Identify which cell holds the provided text, then report its (x, y) central coordinate. 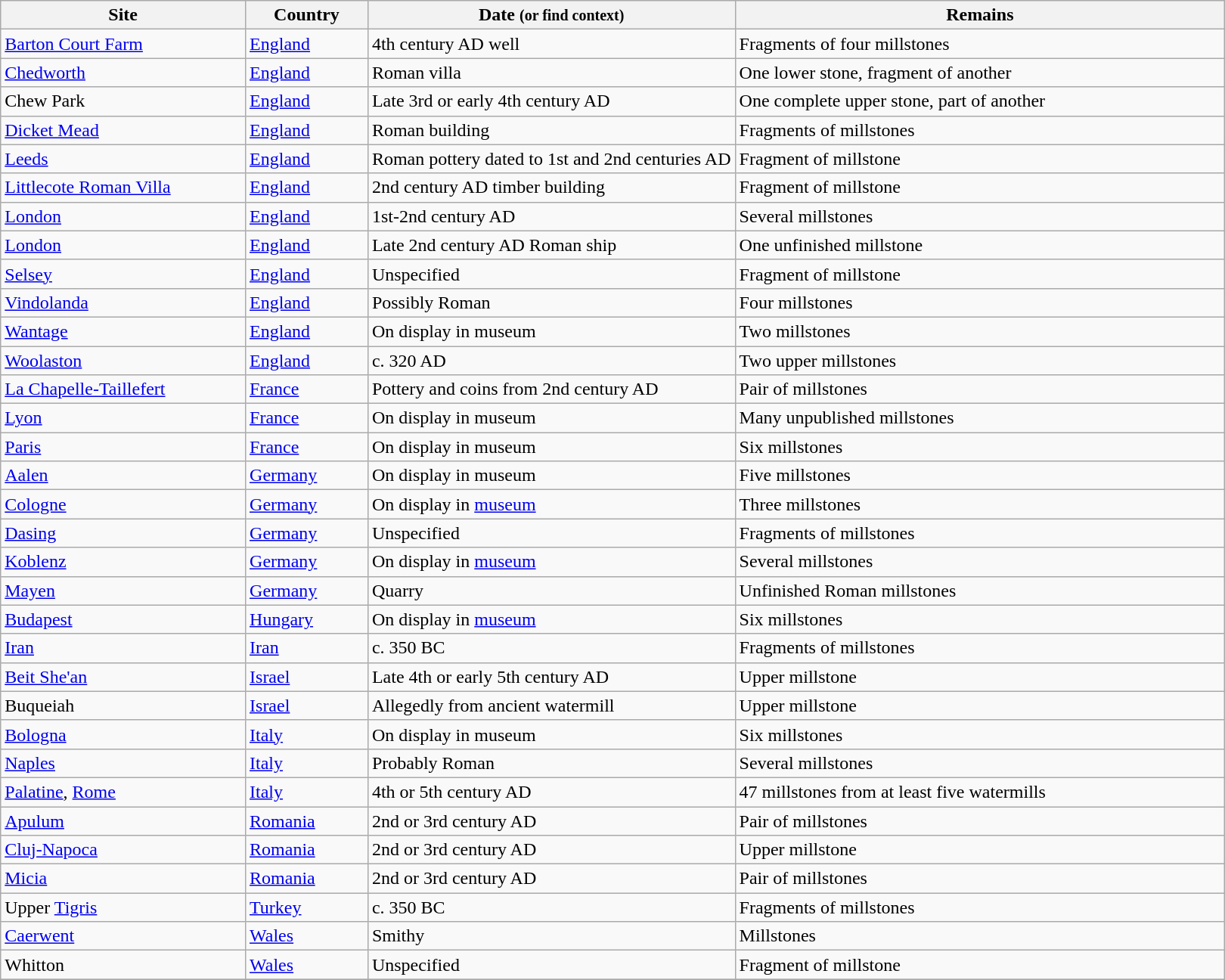
Koblenz (123, 562)
Dasing (123, 533)
Caerwent (123, 936)
1st-2nd century AD (551, 216)
Paris (123, 447)
One unfinished millstone (980, 245)
Three millstones (980, 504)
One complete upper stone, part of another (980, 101)
Hungary (307, 619)
Palatine, Rome (123, 792)
Two millstones (980, 331)
Dicket Mead (123, 130)
Lyon (123, 418)
4th or 5th century AD (551, 792)
Buqueiah (123, 706)
Country (307, 15)
Probably Roman (551, 763)
Roman villa (551, 73)
Two upper millstones (980, 361)
One lower stone, fragment of another (980, 73)
Unfinished Roman millstones (980, 591)
Five millstones (980, 476)
Micia (123, 879)
Remains (980, 15)
Possibly Roman (551, 302)
Littlecote Roman Villa (123, 188)
Smithy (551, 936)
Cluj-Napoca (123, 850)
Millstones (980, 936)
Upper Tigris (123, 907)
Budapest (123, 619)
Late 3rd or early 4th century AD (551, 101)
Chedworth (123, 73)
Beit She'an (123, 677)
Aalen (123, 476)
La Chapelle-Taillefert (123, 389)
Site (123, 15)
Bologna (123, 734)
Whitton (123, 965)
Roman pottery dated to 1st and 2nd centuries AD (551, 159)
2nd century AD timber building (551, 188)
Chew Park (123, 101)
Late 2nd century AD Roman ship (551, 245)
Date (or find context) (551, 15)
c. 320 AD (551, 361)
47 millstones from at least five watermills (980, 792)
4th century AD well (551, 44)
Roman building (551, 130)
Quarry (551, 591)
Leeds (123, 159)
Four millstones (980, 302)
Apulum (123, 820)
Barton Court Farm (123, 44)
Selsey (123, 274)
Woolaston (123, 361)
Fragments of four millstones (980, 44)
Naples (123, 763)
Allegedly from ancient watermill (551, 706)
Late 4th or early 5th century AD (551, 677)
Turkey (307, 907)
Many unpublished millstones (980, 418)
Cologne (123, 504)
Pottery and coins from 2nd century AD (551, 389)
Mayen (123, 591)
Wantage (123, 331)
Vindolanda (123, 302)
